Return [x, y] of the center of cell containing provided text 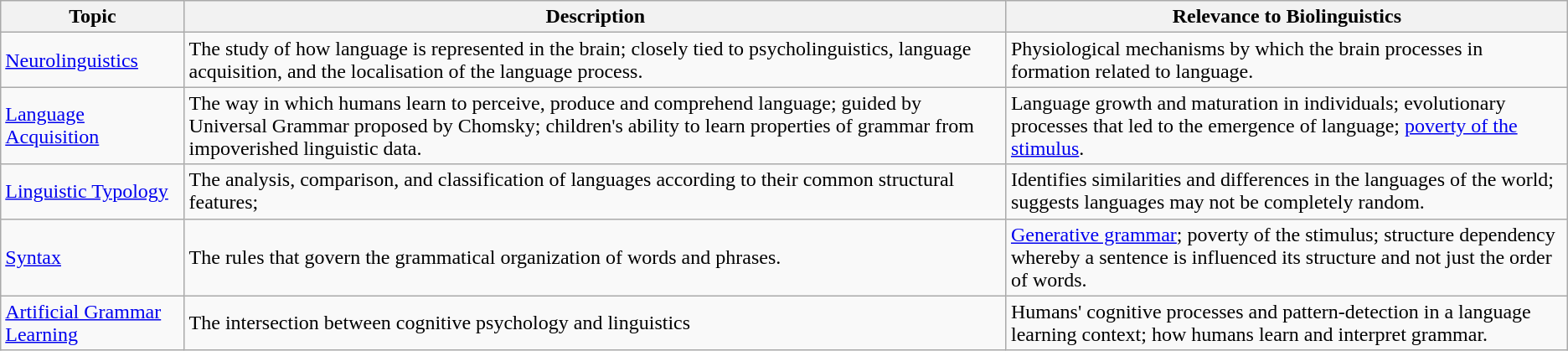
Syntax [92, 257]
The analysis, comparison, and classification of languages according to their common structural features; [595, 191]
Topic [92, 17]
Humans' cognitive processes and pattern-detection in a language learning context; how humans learn and interpret grammar. [1287, 323]
Physiological mechanisms by which the brain processes in formation related to language. [1287, 60]
Language Acquisition [92, 126]
Description [595, 17]
Identifies similarities and differences in the languages of the world; suggests languages may not be completely random. [1287, 191]
Relevance to Biolinguistics [1287, 17]
Linguistic Typology [92, 191]
The rules that govern the grammatical organization of words and phrases. [595, 257]
Artificial Grammar Learning [92, 323]
Generative grammar; poverty of the stimulus; structure dependency whereby a sentence is influenced its structure and not just the order of words. [1287, 257]
Neurolinguistics [92, 60]
Language growth and maturation in individuals; evolutionary processes that led to the emergence of language; poverty of the stimulus. [1287, 126]
The intersection between cognitive psychology and linguistics [595, 323]
